Return the [X, Y] coordinate for the center point of the cell that contains the specified text.  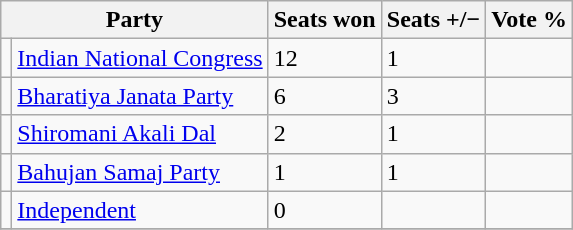
Party [134, 20]
Vote % [530, 20]
3 [433, 96]
Shiromani Akali Dal [140, 134]
Independent [140, 210]
12 [324, 58]
Indian National Congress [140, 58]
0 [324, 210]
2 [324, 134]
Seats won [324, 20]
Seats +/− [433, 20]
6 [324, 96]
Bharatiya Janata Party [140, 96]
Bahujan Samaj Party [140, 172]
